Capture the cell that displays the provided text and extract its (X, Y) central coordinate. 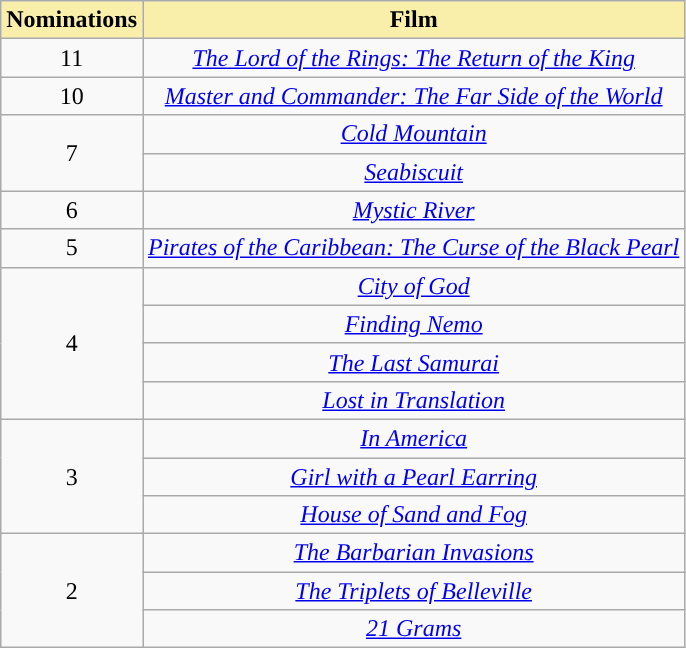
The Triplets of Belleville (413, 591)
4 (72, 343)
11 (72, 58)
City of God (413, 286)
Mystic River (413, 210)
Cold Mountain (413, 134)
Film (413, 20)
Girl with a Pearl Earring (413, 477)
House of Sand and Fog (413, 515)
7 (72, 153)
Nominations (72, 20)
21 Grams (413, 629)
The Last Samurai (413, 362)
Pirates of the Caribbean: The Curse of the Black Pearl (413, 248)
2 (72, 591)
Lost in Translation (413, 400)
The Lord of the Rings: The Return of the King (413, 58)
Finding Nemo (413, 324)
The Barbarian Invasions (413, 553)
Master and Commander: The Far Side of the World (413, 96)
5 (72, 248)
In America (413, 438)
Seabiscuit (413, 172)
6 (72, 210)
3 (72, 476)
10 (72, 96)
